Identify which cell holds the provided text, then report its [X, Y] central coordinate. 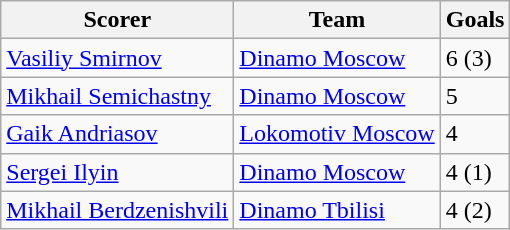
Sergei Ilyin [118, 172]
6 (3) [475, 58]
Dinamo Tbilisi [337, 210]
Scorer [118, 20]
Team [337, 20]
Mikhail Semichastny [118, 96]
4 (2) [475, 210]
5 [475, 96]
Lokomotiv Moscow [337, 134]
Mikhail Berdzenishvili [118, 210]
Vasiliy Smirnov [118, 58]
Gaik Andriasov [118, 134]
Goals [475, 20]
4 [475, 134]
4 (1) [475, 172]
